Search for the cell housing the specified text and yield its [x, y] center coordinate. 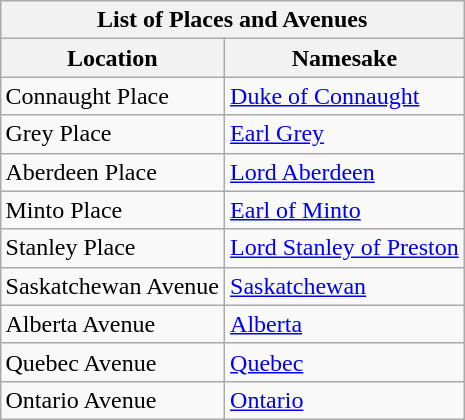
Ontario [345, 400]
Aberdeen Place [112, 172]
List of Places and Avenues [232, 20]
Lord Stanley of Preston [345, 248]
Connaught Place [112, 96]
Location [112, 58]
Alberta [345, 324]
Alberta Avenue [112, 324]
Quebec [345, 362]
Grey Place [112, 134]
Saskatchewan Avenue [112, 286]
Stanley Place [112, 248]
Quebec Avenue [112, 362]
Saskatchewan [345, 286]
Ontario Avenue [112, 400]
Duke of Connaught [345, 96]
Earl of Minto [345, 210]
Minto Place [112, 210]
Earl Grey [345, 134]
Lord Aberdeen [345, 172]
Namesake [345, 58]
